From the cell containing the given text, extract its center point as (x, y) coordinate. 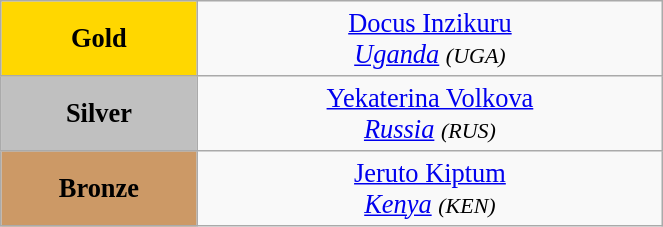
Gold (99, 38)
Yekaterina VolkovaRussia (RUS) (430, 112)
Docus InzikuruUganda (UGA) (430, 38)
Jeruto KiptumKenya (KEN) (430, 188)
Bronze (99, 188)
Silver (99, 112)
